Pinpoint the cell where the given text exists, returning its (x, y) midpoint coordinate. 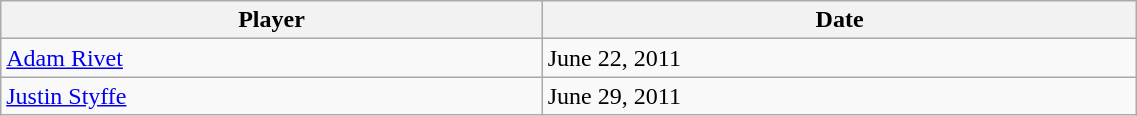
Date (840, 20)
June 22, 2011 (840, 58)
June 29, 2011 (840, 96)
Adam Rivet (272, 58)
Justin Styffe (272, 96)
Player (272, 20)
